Search for the cell housing the specified text and yield its (x, y) center coordinate. 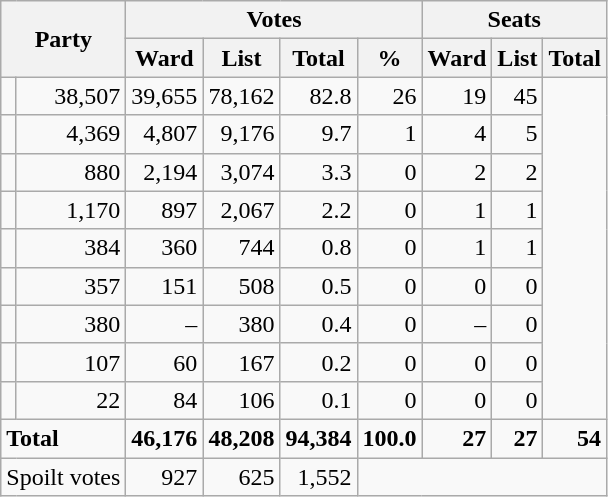
0.2 (318, 362)
4,369 (70, 134)
82.8 (318, 96)
0.5 (318, 286)
880 (70, 172)
5 (518, 134)
9,176 (242, 134)
3,074 (242, 172)
625 (242, 477)
39,655 (164, 96)
927 (164, 477)
357 (70, 286)
1,552 (318, 477)
Seats (514, 20)
45 (518, 96)
54 (575, 438)
% (390, 58)
26 (390, 96)
Votes (274, 20)
Party (64, 39)
84 (164, 400)
22 (70, 400)
0.8 (318, 248)
Spoilt votes (64, 477)
151 (164, 286)
60 (164, 362)
107 (70, 362)
100.0 (390, 438)
4 (457, 134)
744 (242, 248)
897 (164, 210)
48,208 (242, 438)
38,507 (70, 96)
2.2 (318, 210)
78,162 (242, 96)
2,067 (242, 210)
360 (164, 248)
106 (242, 400)
4,807 (164, 134)
9.7 (318, 134)
1,170 (70, 210)
46,176 (164, 438)
94,384 (318, 438)
0.1 (318, 400)
19 (457, 96)
0.4 (318, 324)
167 (242, 362)
2,194 (164, 172)
384 (70, 248)
3.3 (318, 172)
508 (242, 286)
